Find where the given text appears and provide that cell's center as (x, y) coordinate. 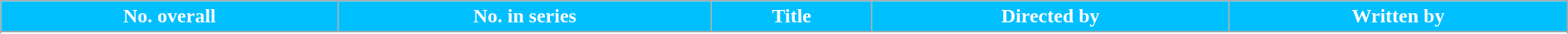
Title (792, 17)
No. overall (170, 17)
Directed by (1050, 17)
No. in series (524, 17)
Written by (1398, 17)
